Scan for the cell matching the given text and deliver its [x, y] coordinate at center. 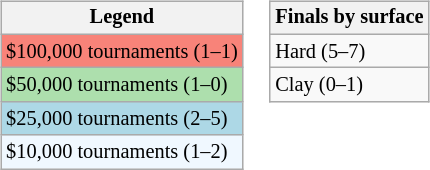
$10,000 tournaments (1–2) [122, 152]
$100,000 tournaments (1–1) [122, 51]
$50,000 tournaments (1–0) [122, 85]
Legend [122, 18]
$25,000 tournaments (2–5) [122, 119]
Finals by surface [349, 18]
Hard (5–7) [349, 51]
Clay (0–1) [349, 85]
